Return the [x, y] coordinate for the center point of the cell that contains the specified text.  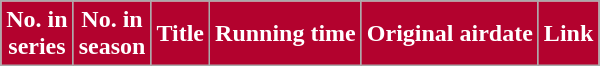
Original airdate [450, 34]
Title [180, 34]
No. inseason [112, 34]
No. inseries [37, 34]
Link [568, 34]
Running time [286, 34]
